Scan for the cell matching the given text and deliver its (x, y) coordinate at center. 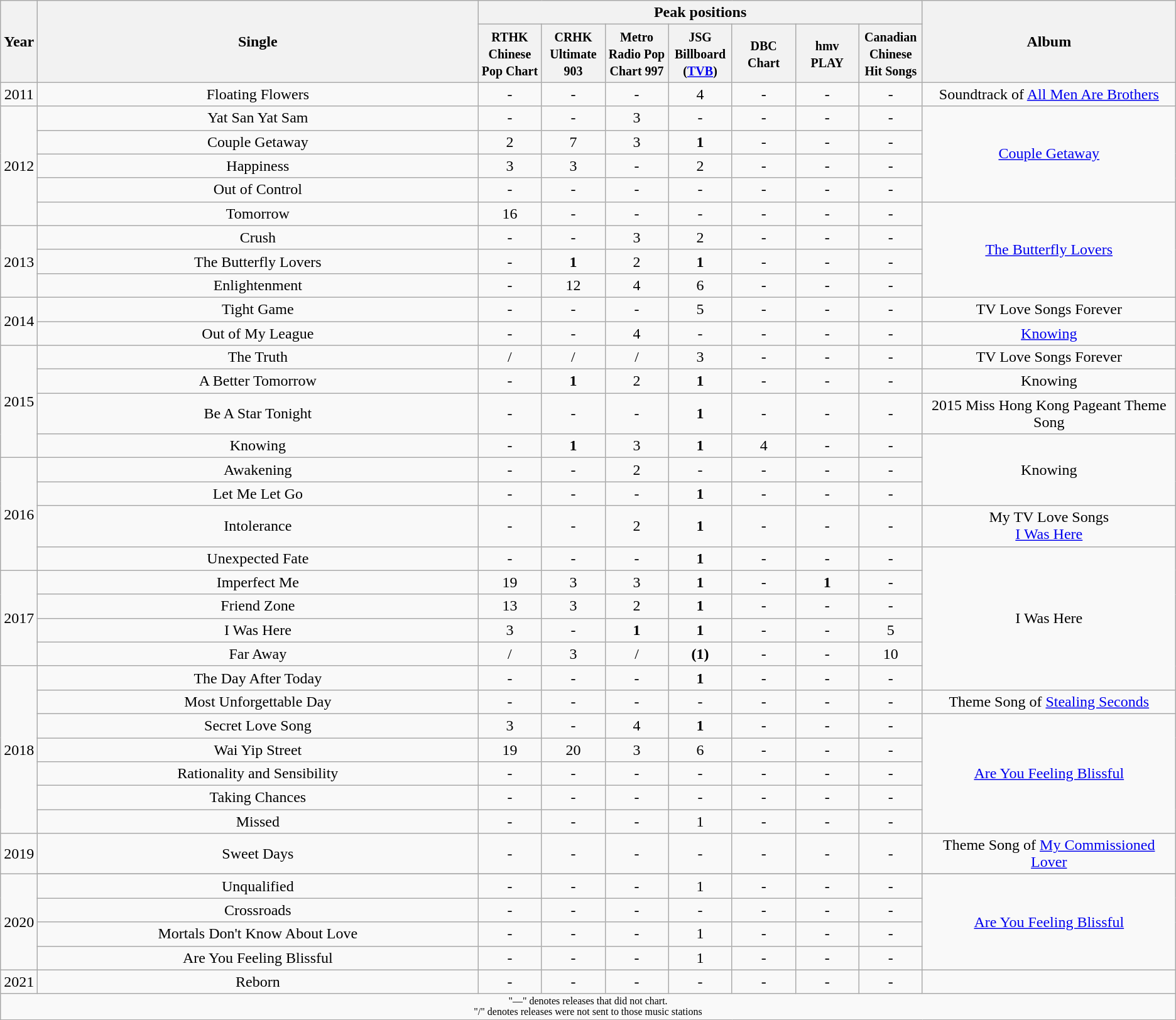
Tight Game (258, 309)
The Day After Today (258, 678)
Soundtrack of All Men Are Brothers (1049, 94)
Out of Control (258, 190)
Happiness (258, 166)
Awakening (258, 470)
2015 Miss Hong Kong Pageant Theme Song (1049, 413)
Friend Zone (258, 606)
RTHK Chinese Pop Chart (510, 53)
Intolerance (258, 526)
Floating Flowers (258, 94)
2013 (19, 261)
Peak positions (700, 13)
A Better Tomorrow (258, 381)
Wai Yip Street (258, 749)
Canadian Chinese Hit Songs (891, 53)
Crush (258, 237)
2017 (19, 618)
Theme Song of My Commissioned Lover (1049, 854)
Single (258, 41)
Mortals Don't Know About Love (258, 934)
7 (573, 142)
Album (1049, 41)
Most Unforgettable Day (258, 702)
Be A Star Tonight (258, 413)
CRHK Ultimate 903 (573, 53)
Far Away (258, 654)
2014 (19, 321)
2011 (19, 94)
Taking Chances (258, 798)
Out of My League (258, 334)
Sweet Days (258, 854)
The Truth (258, 357)
13 (510, 606)
"—" denotes releases that did not chart. "/" denotes releases were not sent to those music stations (588, 1006)
Imperfect Me (258, 582)
10 (891, 654)
20 (573, 749)
Theme Song of Stealing Seconds (1049, 702)
DBC Chart (764, 53)
2018 (19, 749)
Reborn (258, 982)
Metro Radio Pop Chart 997 (637, 53)
Unqualified (258, 886)
(1) (700, 654)
Secret Love Song (258, 725)
JSG Billboard (TVB) (700, 53)
2015 (19, 402)
Missed (258, 822)
Unexpected Fate (258, 558)
2012 (19, 166)
hmv PLAY (827, 53)
2020 (19, 922)
Enlightenment (258, 285)
Let Me Let Go (258, 494)
2021 (19, 982)
16 (510, 214)
2019 (19, 854)
My TV Love SongsI Was Here (1049, 526)
Year (19, 41)
2016 (19, 514)
Tomorrow (258, 214)
Rationality and Sensibility (258, 774)
Yat San Yat Sam (258, 118)
12 (573, 285)
Crossroads (258, 910)
